Scan for the cell matching the given text and deliver its [X, Y] coordinate at center. 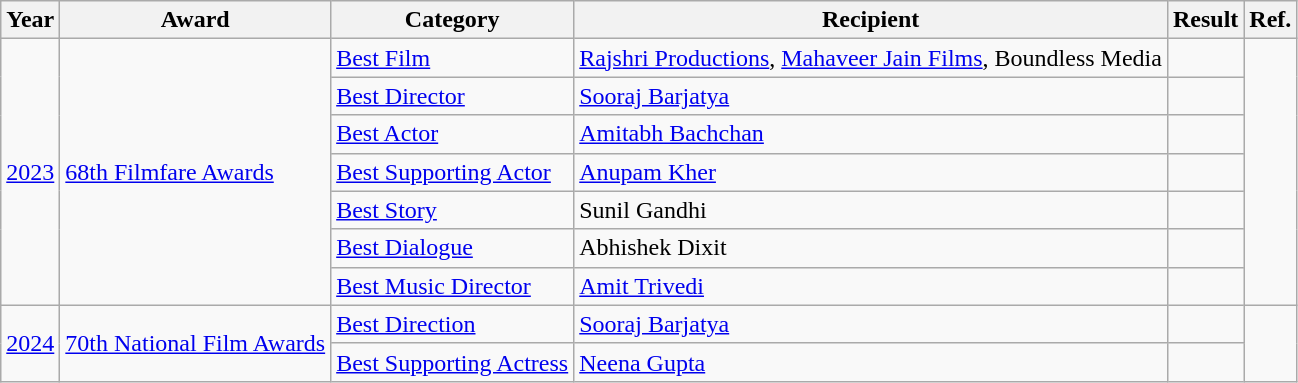
Amitabh Bachchan [871, 134]
Category [452, 20]
Neena Gupta [871, 362]
Best Dialogue [452, 248]
Best Supporting Actor [452, 172]
70th National Film Awards [196, 343]
68th Filmfare Awards [196, 172]
Best Direction [452, 324]
Anupam Kher [871, 172]
Best Actor [452, 134]
2023 [30, 172]
Abhishek Dixit [871, 248]
Best Film [452, 58]
Award [196, 20]
Result [1205, 20]
Rajshri Productions, Mahaveer Jain Films, Boundless Media [871, 58]
2024 [30, 343]
Sunil Gandhi [871, 210]
Best Music Director [452, 286]
Best Supporting Actress [452, 362]
Recipient [871, 20]
Year [30, 20]
Best Story [452, 210]
Best Director [452, 96]
Ref. [1270, 20]
Amit Trivedi [871, 286]
